Locate the cell with the specified text and output its [x, y] center coordinate. 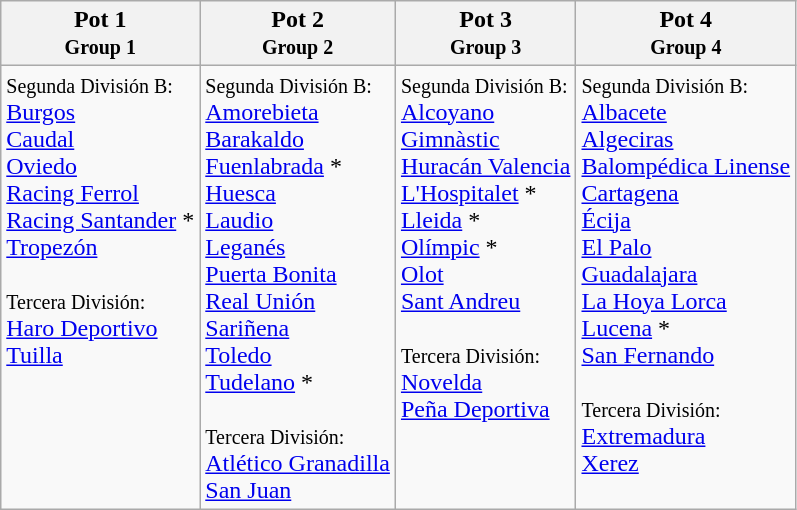
Pot 2Group 2 [298, 34]
Pot 4Group 4 [686, 34]
Pot 1Group 1 [100, 34]
Pot 3Group 3 [486, 34]
Segunda División B:BurgosCaudalOviedoRacing FerrolRacing Santander *TropezónTercera División:Haro DeportivoTuilla [100, 288]
Segunda División B:AlcoyanoGimnàsticHuracán ValenciaL'Hospitalet *Lleida *Olímpic *OlotSant AndreuTercera División:NoveldaPeña Deportiva [486, 288]
